Scan for the cell matching the given text and deliver its (x, y) coordinate at center. 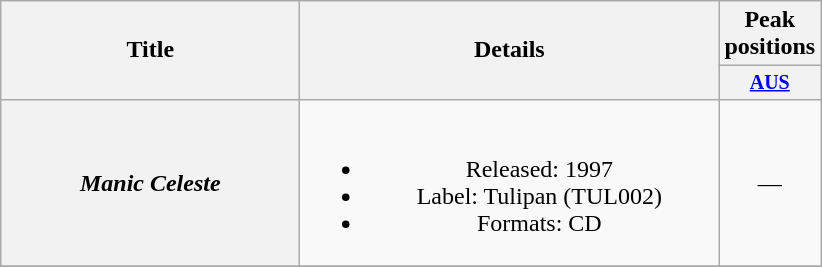
AUS (770, 82)
Details (510, 50)
— (770, 182)
Manic Celeste (150, 182)
Released: 1997Label: Tulipan (TUL002)Formats: CD (510, 182)
Peak positions (770, 34)
Title (150, 50)
